Extract the [x, y] coordinate from the center of the cell holding the provided text.  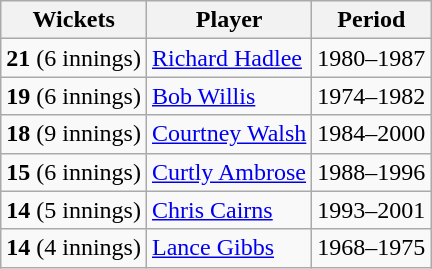
Chris Cairns [228, 210]
21 (6 innings) [74, 58]
14 (4 innings) [74, 248]
14 (5 innings) [74, 210]
1974–1982 [372, 96]
Player [228, 20]
Bob Willis [228, 96]
Courtney Walsh [228, 134]
Period [372, 20]
1980–1987 [372, 58]
Richard Hadlee [228, 58]
Wickets [74, 20]
19 (6 innings) [74, 96]
Lance Gibbs [228, 248]
Curtly Ambrose [228, 172]
1968–1975 [372, 248]
18 (9 innings) [74, 134]
15 (6 innings) [74, 172]
1993–2001 [372, 210]
1988–1996 [372, 172]
1984–2000 [372, 134]
